Detect which cell encompasses the target text, then output its [X, Y] center coordinate. 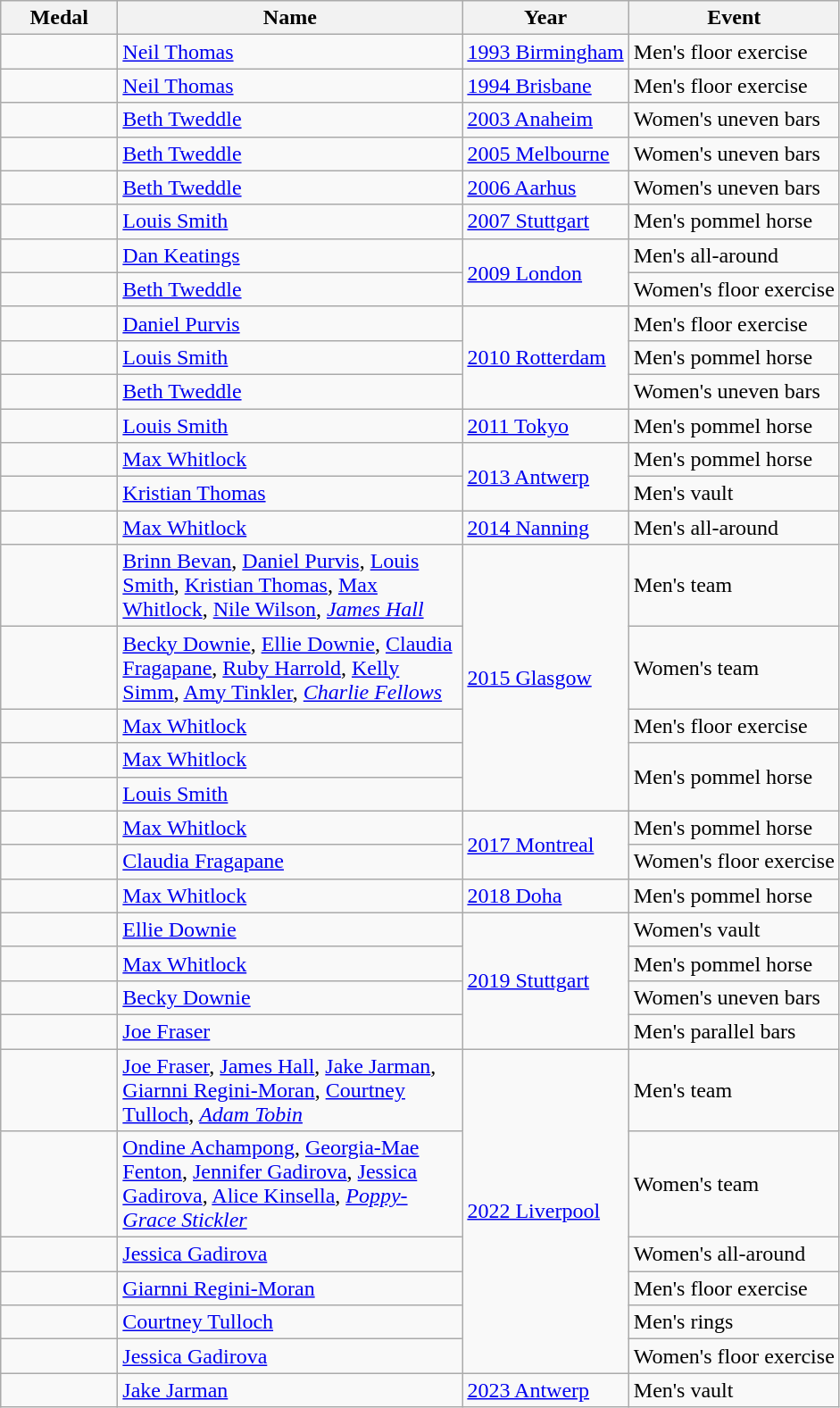
Becky Downie [290, 997]
2018 Doha [545, 896]
1993 Birmingham [545, 52]
2011 Tokyo [545, 426]
Joe Fraser, James Hall, Jake Jarman, Giarnni Regini-Moran, Courtney Tulloch, Adam Tobin [290, 1089]
Courtney Tulloch [290, 1322]
2003 Anaheim [545, 120]
2023 Antwerp [545, 1390]
Ondine Achampong, Georgia-Mae Fenton, Jennifer Gadirova, Jessica Gadirova, Alice Kinsella, Poppy-Grace Stickler [290, 1184]
Jake Jarman [290, 1390]
Giarnni Regini-Moran [290, 1288]
2017 Montreal [545, 845]
Name [290, 18]
Daniel Purvis [290, 323]
2014 Nanning [545, 528]
Joe Fraser [290, 1031]
Medal [59, 18]
Event [734, 18]
2005 Melbourne [545, 154]
Women's all-around [734, 1254]
Dan Keatings [290, 255]
2013 Antwerp [545, 477]
1994 Brisbane [545, 86]
Brinn Bevan, Daniel Purvis, Louis Smith, Kristian Thomas, Max Whitlock, Nile Wilson, James Hall [290, 586]
2009 London [545, 272]
Ellie Downie [290, 929]
2007 Stuttgart [545, 221]
2010 Rotterdam [545, 357]
Year [545, 18]
2022 Liverpool [545, 1211]
Women's vault [734, 929]
2019 Stuttgart [545, 980]
2006 Aarhus [545, 187]
Kristian Thomas [290, 494]
Becky Downie, Ellie Downie, Claudia Fragapane, Ruby Harrold, Kelly Simm, Amy Tinkler, Charlie Fellows [290, 668]
Men's rings [734, 1322]
Claudia Fragapane [290, 862]
Men's parallel bars [734, 1031]
2015 Glasgow [545, 678]
